Extract the (x, y) coordinate from the center of the cell holding the provided text.  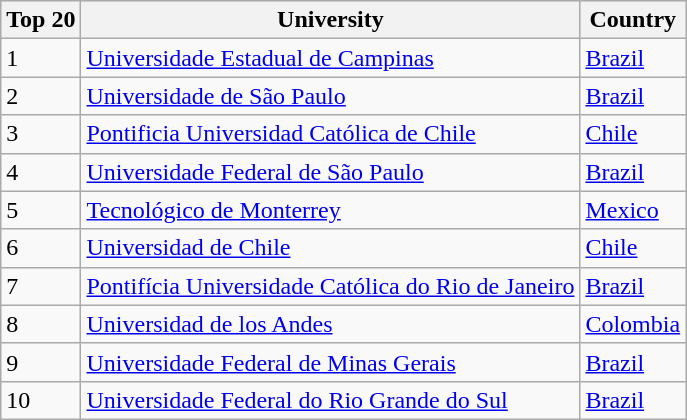
6 (41, 248)
9 (41, 362)
10 (41, 400)
Mexico (633, 210)
Tecnológico de Monterrey (330, 210)
Colombia (633, 324)
8 (41, 324)
University (330, 20)
4 (41, 172)
Universidad de los Andes (330, 324)
1 (41, 58)
Universidade Federal de Minas Gerais (330, 362)
3 (41, 134)
7 (41, 286)
2 (41, 96)
Universidade de São Paulo (330, 96)
Universidade Estadual de Campinas (330, 58)
Country (633, 20)
Pontificia Universidad Católica de Chile (330, 134)
Pontifícia Universidade Católica do Rio de Janeiro (330, 286)
Universidad de Chile (330, 248)
Top 20 (41, 20)
Universidade Federal de São Paulo (330, 172)
Universidade Federal do Rio Grande do Sul (330, 400)
5 (41, 210)
